Identify which cell holds the provided text, then report its [X, Y] central coordinate. 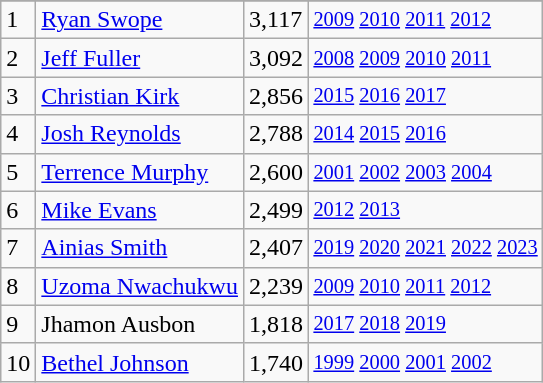
Josh Reynolds [140, 134]
Ainias Smith [140, 248]
2008 2009 2010 2011 [426, 58]
7 [18, 248]
Bethel Johnson [140, 362]
2 [18, 58]
2014 2015 2016 [426, 134]
2,499 [276, 210]
1,740 [276, 362]
2012 2013 [426, 210]
2019 2020 2021 2022 2023 [426, 248]
2,788 [276, 134]
Christian Kirk [140, 96]
5 [18, 172]
2,600 [276, 172]
2017 2018 2019 [426, 324]
1 [18, 20]
6 [18, 210]
2,856 [276, 96]
9 [18, 324]
1999 2000 2001 2002 [426, 362]
1,818 [276, 324]
Mike Evans [140, 210]
Jeff Fuller [140, 58]
Terrence Murphy [140, 172]
3,117 [276, 20]
2,407 [276, 248]
Uzoma Nwachukwu [140, 286]
Jhamon Ausbon [140, 324]
4 [18, 134]
3,092 [276, 58]
10 [18, 362]
2015 2016 2017 [426, 96]
2,239 [276, 286]
3 [18, 96]
Ryan Swope [140, 20]
8 [18, 286]
2001 2002 2003 2004 [426, 172]
